Find where the given text appears and provide that cell's center as [X, Y] coordinate. 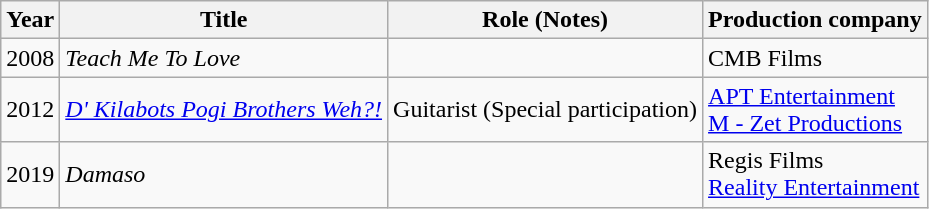
Year [30, 20]
CMB Films [816, 58]
Production company [816, 20]
Role (Notes) [546, 20]
Regis FilmsReality Entertainment [816, 174]
Title [224, 20]
Guitarist (Special participation) [546, 110]
2019 [30, 174]
Teach Me To Love [224, 58]
2008 [30, 58]
APT EntertainmentM - Zet Productions [816, 110]
2012 [30, 110]
D' Kilabots Pogi Brothers Weh?! [224, 110]
Damaso [224, 174]
